For the text-containing cell, return its midpoint in (x, y) coordinate format. 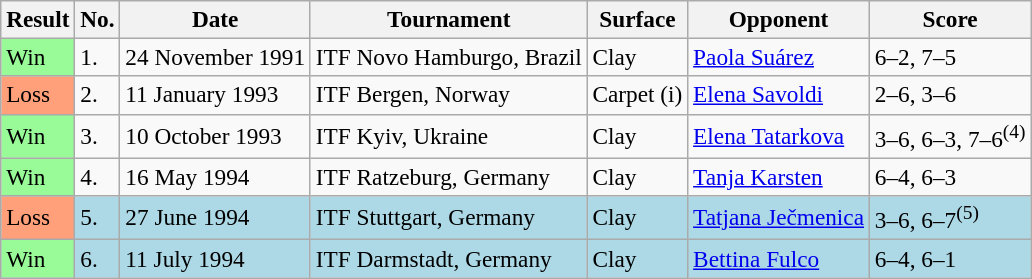
6. (98, 258)
3–6, 6–7(5) (950, 217)
6–4, 6–3 (950, 177)
ITF Darmstadt, Germany (448, 258)
24 November 1991 (215, 57)
11 July 1994 (215, 258)
Paola Suárez (779, 57)
ITF Ratzeburg, Germany (448, 177)
ITF Kyiv, Ukraine (448, 136)
Bettina Fulco (779, 258)
10 October 1993 (215, 136)
1. (98, 57)
No. (98, 19)
Opponent (779, 19)
Tanja Karsten (779, 177)
Surface (638, 19)
Date (215, 19)
Score (950, 19)
6–4, 6–1 (950, 258)
2–6, 3–6 (950, 95)
ITF Bergen, Norway (448, 95)
ITF Novo Hamburgo, Brazil (448, 57)
6–2, 7–5 (950, 57)
Tatjana Ječmenica (779, 217)
5. (98, 217)
Tournament (448, 19)
16 May 1994 (215, 177)
3. (98, 136)
4. (98, 177)
27 June 1994 (215, 217)
2. (98, 95)
11 January 1993 (215, 95)
3–6, 6–3, 7–6(4) (950, 136)
ITF Stuttgart, Germany (448, 217)
Result (38, 19)
Elena Tatarkova (779, 136)
Carpet (i) (638, 95)
Elena Savoldi (779, 95)
